Scan for the cell matching the given text and deliver its [X, Y] coordinate at center. 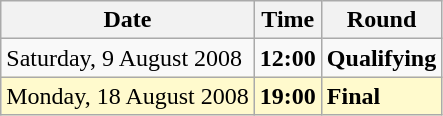
19:00 [288, 96]
Date [128, 20]
12:00 [288, 58]
Time [288, 20]
Final [381, 96]
Qualifying [381, 58]
Saturday, 9 August 2008 [128, 58]
Round [381, 20]
Monday, 18 August 2008 [128, 96]
